Determine the [X, Y] coordinate at the center of the cell enclosing the given text.  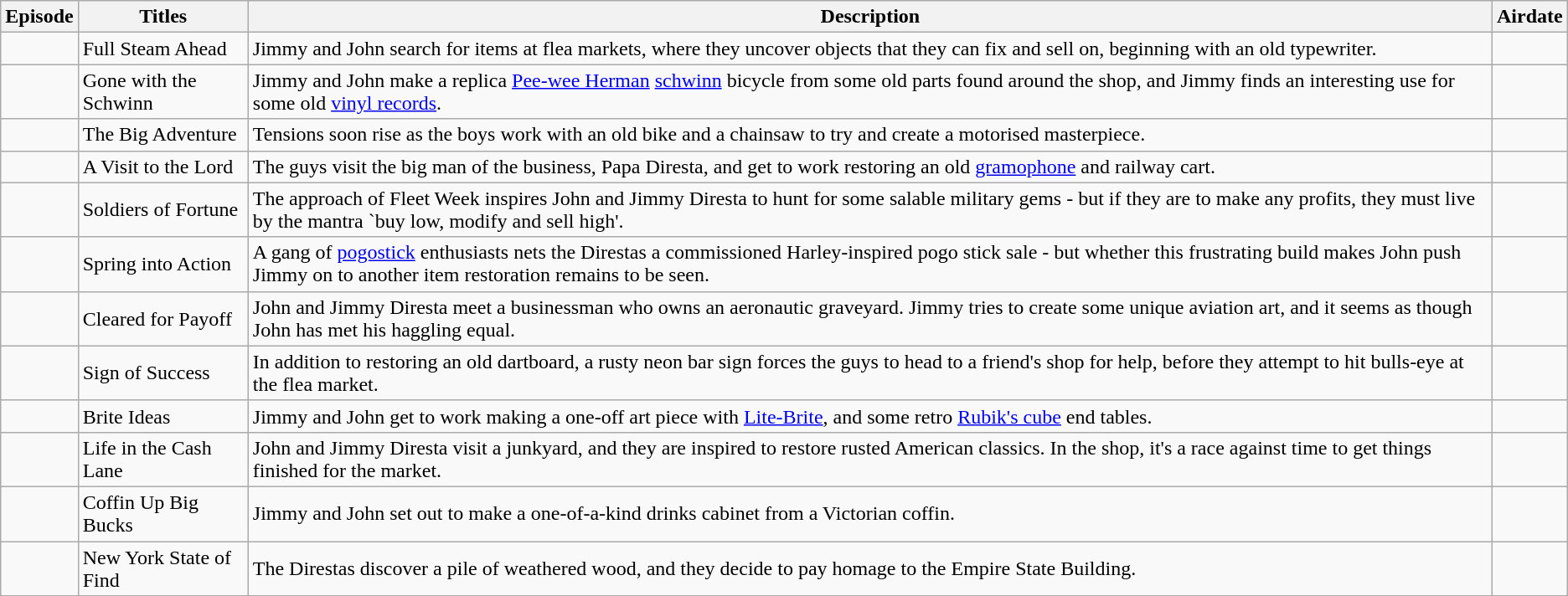
Description [869, 17]
Brite Ideas [162, 416]
A Visit to the Lord [162, 167]
Airdate [1530, 17]
Episode [39, 17]
Sign of Success [162, 373]
Jimmy and John search for items at flea markets, where they uncover objects that they can fix and sell on, beginning with an old typewriter. [869, 49]
Tensions soon rise as the boys work with an old bike and a chainsaw to try and create a motorised masterpiece. [869, 135]
New York State of Find [162, 568]
The Big Adventure [162, 135]
Gone with the Schwinn [162, 92]
Jimmy and John set out to make a one-of-a-kind drinks cabinet from a Victorian coffin. [869, 514]
Titles [162, 17]
Soldiers of Fortune [162, 209]
Spring into Action [162, 265]
The guys visit the big man of the business, Papa Diresta, and get to work restoring an old gramophone and railway cart. [869, 167]
Cleared for Payoff [162, 318]
The Direstas discover a pile of weathered wood, and they decide to pay homage to the Empire State Building. [869, 568]
Coffin Up Big Bucks [162, 514]
Life in the Cash Lane [162, 459]
Full Steam Ahead [162, 49]
Jimmy and John get to work making a one-off art piece with Lite-Brite, and some retro Rubik's cube end tables. [869, 416]
